Provide the (x, y) coordinate of the cell's center where the given text is located.  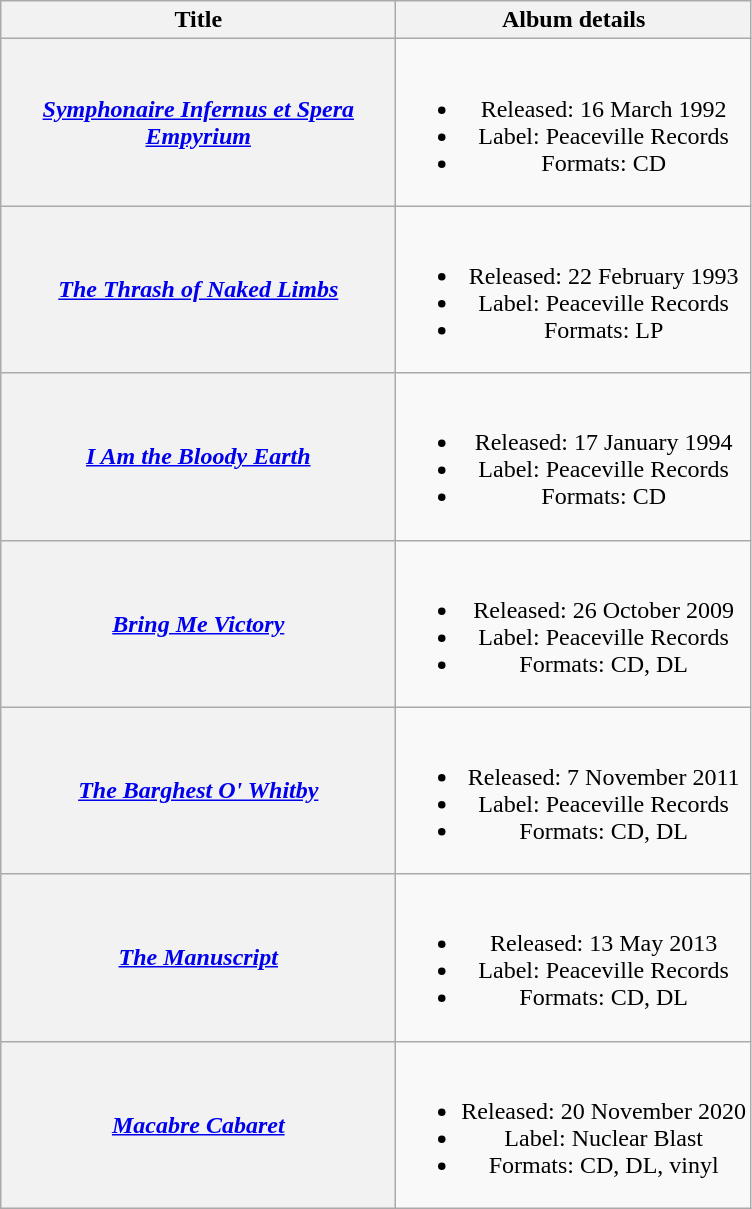
Title (198, 20)
Released: 16 March 1992Label: Peaceville RecordsFormats: CD (574, 122)
Released: 7 November 2011Label: Peaceville RecordsFormats: CD, DL (574, 790)
Released: 26 October 2009Label: Peaceville RecordsFormats: CD, DL (574, 624)
Released: 13 May 2013Label: Peaceville RecordsFormats: CD, DL (574, 958)
Released: 20 November 2020Label: Nuclear BlastFormats: CD, DL, vinyl (574, 1124)
Macabre Cabaret (198, 1124)
The Barghest O' Whitby (198, 790)
The Manuscript (198, 958)
Symphonaire Infernus et Spera Empyrium (198, 122)
Released: 22 February 1993Label: Peaceville RecordsFormats: LP (574, 290)
Album details (574, 20)
I Am the Bloody Earth (198, 456)
Released: 17 January 1994Label: Peaceville RecordsFormats: CD (574, 456)
The Thrash of Naked Limbs (198, 290)
Bring Me Victory (198, 624)
